Return the [X, Y] coordinate for the center point of the cell that contains the specified text.  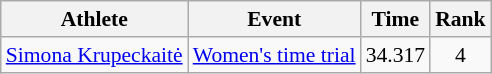
34.317 [396, 55]
4 [460, 55]
Simona Krupeckaitė [94, 55]
Time [396, 19]
Rank [460, 19]
Athlete [94, 19]
Event [274, 19]
Women's time trial [274, 55]
